Detect which cell encompasses the target text, then output its (x, y) center coordinate. 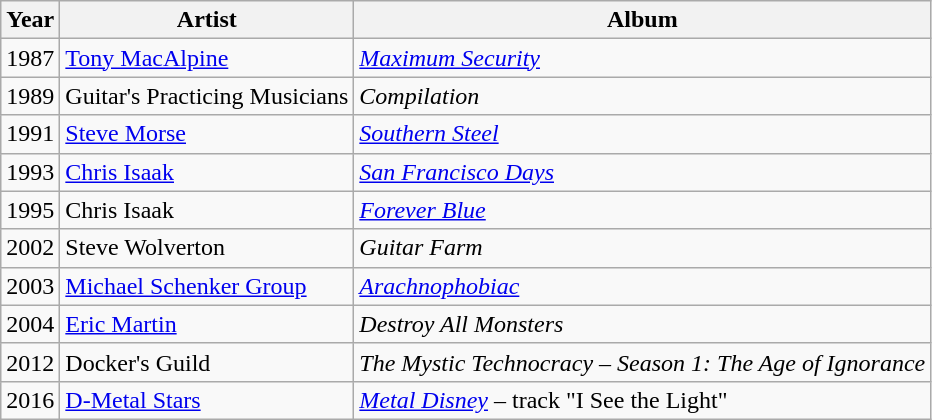
1993 (30, 172)
Tony MacAlpine (207, 58)
1995 (30, 210)
Southern Steel (642, 134)
Docker's Guild (207, 362)
2016 (30, 400)
2004 (30, 324)
Compilation (642, 96)
1987 (30, 58)
Arachnophobiac (642, 286)
Maximum Security (642, 58)
Artist (207, 20)
Album (642, 20)
Destroy All Monsters (642, 324)
Forever Blue (642, 210)
2002 (30, 248)
Year (30, 20)
Eric Martin (207, 324)
Steve Wolverton (207, 248)
Guitar's Practicing Musicians (207, 96)
1991 (30, 134)
2003 (30, 286)
D-Metal Stars (207, 400)
Metal Disney – track "I See the Light" (642, 400)
Michael Schenker Group (207, 286)
Guitar Farm (642, 248)
The Mystic Technocracy – Season 1: The Age of Ignorance (642, 362)
San Francisco Days (642, 172)
2012 (30, 362)
1989 (30, 96)
Steve Morse (207, 134)
